Return the (X, Y) coordinate for the center point of the cell that contains the specified text.  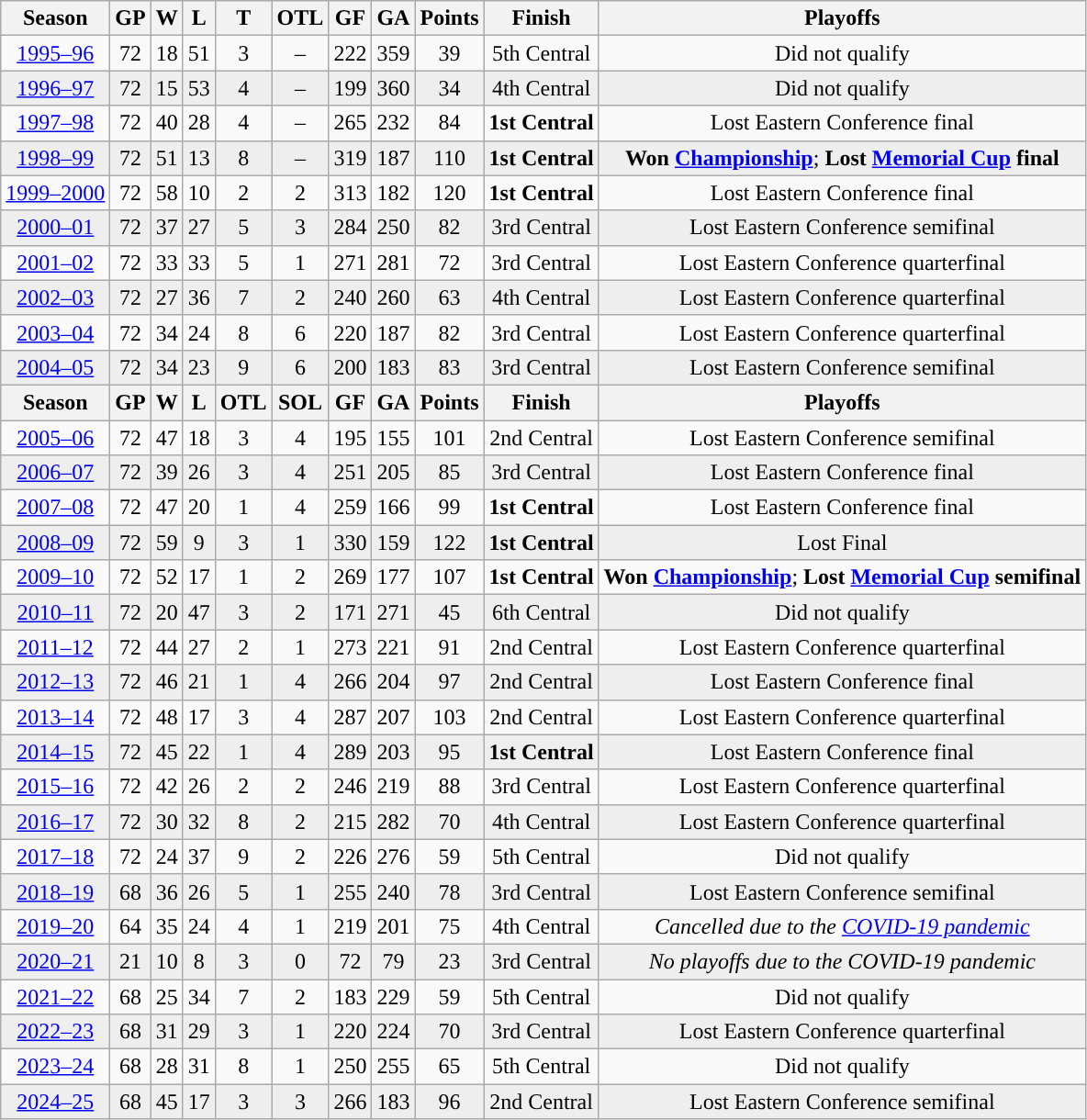
40 (167, 123)
48 (167, 717)
120 (450, 193)
Lost Final (843, 543)
99 (450, 508)
2014–15 (55, 752)
32 (198, 822)
15 (167, 88)
232 (393, 123)
84 (450, 123)
2007–08 (55, 508)
205 (393, 473)
2017–18 (55, 857)
2008–09 (55, 543)
282 (393, 822)
29 (198, 1032)
25 (167, 996)
65 (450, 1067)
2013–14 (55, 717)
166 (393, 508)
107 (450, 577)
204 (393, 682)
2020–21 (55, 961)
203 (393, 752)
171 (351, 612)
Cancelled due to the COVID-19 pandemic (843, 926)
2012–13 (55, 682)
53 (198, 88)
46 (167, 682)
2002–03 (55, 297)
0 (300, 961)
42 (167, 787)
222 (351, 53)
226 (351, 857)
207 (393, 717)
360 (393, 88)
2024–25 (55, 1102)
2022–23 (55, 1032)
75 (450, 926)
88 (450, 787)
1998–99 (55, 158)
30 (167, 822)
2018–19 (55, 891)
287 (351, 717)
6th Central (542, 612)
64 (130, 926)
2011–12 (55, 647)
52 (167, 577)
2000–01 (55, 228)
95 (450, 752)
319 (351, 158)
103 (450, 717)
T (243, 18)
221 (393, 647)
265 (351, 123)
83 (450, 367)
155 (393, 438)
1995–96 (55, 53)
330 (351, 543)
276 (393, 857)
91 (450, 647)
289 (351, 752)
78 (450, 891)
2003–04 (55, 332)
2016–17 (55, 822)
44 (167, 647)
2021–22 (55, 996)
85 (450, 473)
2006–07 (55, 473)
2001–02 (55, 263)
1996–97 (55, 88)
2004–05 (55, 367)
260 (393, 297)
313 (351, 193)
79 (393, 961)
215 (351, 822)
200 (351, 367)
SOL (300, 402)
229 (393, 996)
No playoffs due to the COVID-19 pandemic (843, 961)
359 (393, 53)
177 (393, 577)
224 (393, 1032)
246 (351, 787)
Won Championship; Lost Memorial Cup semifinal (843, 577)
13 (198, 158)
35 (167, 926)
199 (351, 88)
2005–06 (55, 438)
159 (393, 543)
110 (450, 158)
273 (351, 647)
58 (167, 193)
122 (450, 543)
63 (450, 297)
281 (393, 263)
2015–16 (55, 787)
2009–10 (55, 577)
2023–24 (55, 1067)
2019–20 (55, 926)
101 (450, 438)
195 (351, 438)
182 (393, 193)
2010–11 (55, 612)
284 (351, 228)
97 (450, 682)
22 (198, 752)
201 (393, 926)
251 (351, 473)
1997–98 (55, 123)
259 (351, 508)
1999–2000 (55, 193)
Won Championship; Lost Memorial Cup final (843, 158)
96 (450, 1102)
269 (351, 577)
